Identify which cell holds the provided text, then report its [X, Y] central coordinate. 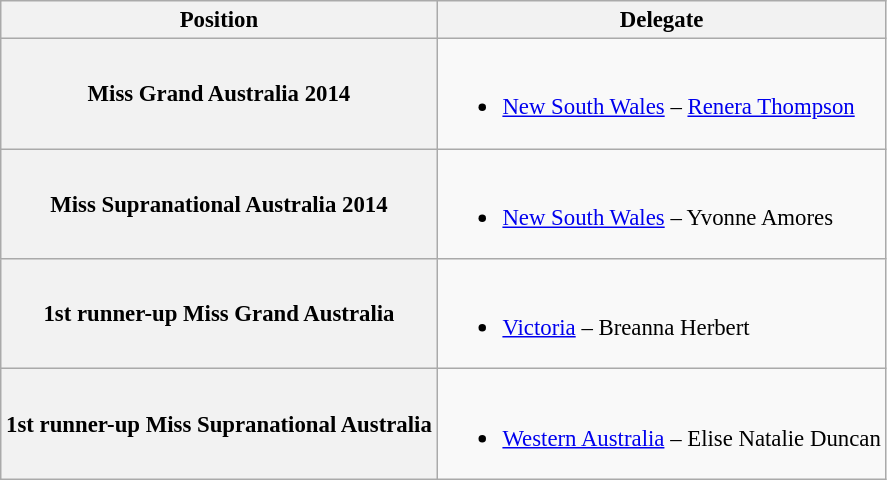
Miss Grand Australia 2014 [219, 94]
Miss Supranational Australia 2014 [219, 204]
Western Australia – Elise Natalie Duncan [662, 424]
Position [219, 20]
New South Wales – Renera Thompson [662, 94]
Victoria – Breanna Herbert [662, 314]
New South Wales – Yvonne Amores [662, 204]
1st runner-up Miss Supranational Australia [219, 424]
1st runner-up Miss Grand Australia [219, 314]
Delegate [662, 20]
